Identify which cell holds the provided text, then report its (X, Y) central coordinate. 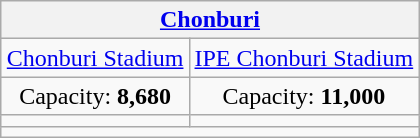
IPE Chonburi Stadium (304, 58)
Chonburi Stadium (95, 58)
Capacity: 11,000 (304, 96)
Chonburi (210, 20)
Capacity: 8,680 (95, 96)
